Locate the cell with the specified text and output its (x, y) center coordinate. 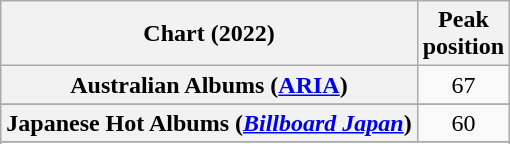
Peakposition (463, 34)
Japanese Hot Albums (Billboard Japan) (209, 123)
Australian Albums (ARIA) (209, 85)
60 (463, 123)
67 (463, 85)
Chart (2022) (209, 34)
